Return (x, y) of the center of cell containing provided text 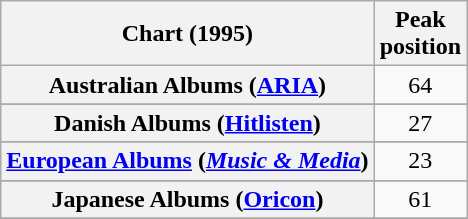
61 (420, 199)
European Albums (Music & Media) (188, 161)
Peakposition (420, 34)
64 (420, 85)
27 (420, 123)
23 (420, 161)
Japanese Albums (Oricon) (188, 199)
Australian Albums (ARIA) (188, 85)
Chart (1995) (188, 34)
Danish Albums (Hitlisten) (188, 123)
